Return [x, y] of the center of cell containing provided text 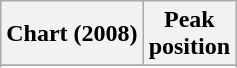
Chart (2008) [72, 34]
Peakposition [189, 34]
